Find where the given text appears and provide that cell's center as (x, y) coordinate. 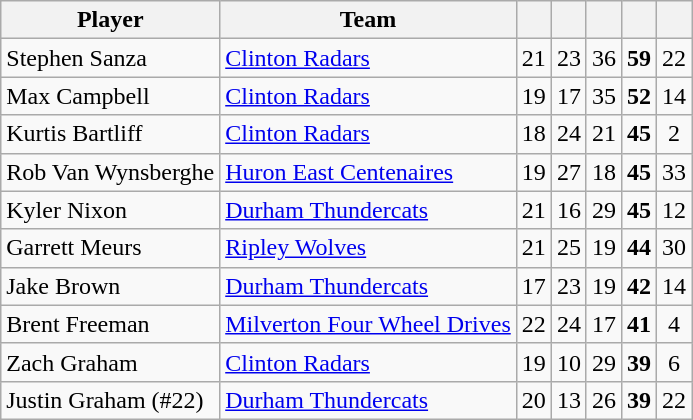
25 (568, 248)
59 (638, 58)
Huron East Centenaires (368, 172)
Ripley Wolves (368, 248)
Zach Graham (110, 362)
16 (568, 210)
10 (568, 362)
20 (534, 400)
13 (568, 400)
Kyler Nixon (110, 210)
Rob Van Wynsberghe (110, 172)
Garrett Meurs (110, 248)
Brent Freeman (110, 324)
52 (638, 96)
30 (674, 248)
6 (674, 362)
Justin Graham (#22) (110, 400)
42 (638, 286)
35 (604, 96)
Player (110, 20)
26 (604, 400)
27 (568, 172)
Milverton Four Wheel Drives (368, 324)
33 (674, 172)
Max Campbell (110, 96)
2 (674, 134)
Team (368, 20)
4 (674, 324)
44 (638, 248)
41 (638, 324)
36 (604, 58)
Stephen Sanza (110, 58)
12 (674, 210)
Kurtis Bartliff (110, 134)
Jake Brown (110, 286)
